Extract the [X, Y] coordinate from the center of the cell holding the provided text.  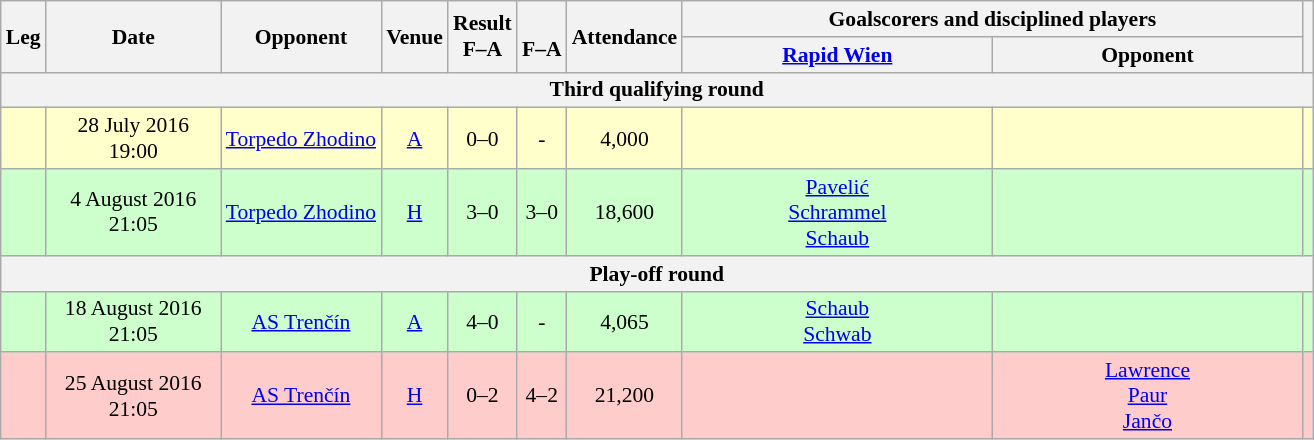
Lawrence Paur Jančo [1147, 396]
25 August 2016 21:05 [134, 396]
Attendance [625, 36]
18 August 2016 21:05 [134, 322]
Venue [414, 36]
4–2 [542, 396]
Pavelić Schrammel Schaub [837, 212]
18,600 [625, 212]
F–A [542, 36]
Date [134, 36]
4–0 [482, 322]
Rapid Wien [837, 55]
4 August 2016 21:05 [134, 212]
ResultF–A [482, 36]
4,065 [625, 322]
Schaub Schwab [837, 322]
0–0 [482, 138]
4,000 [625, 138]
28 July 2016 19:00 [134, 138]
Goalscorers and disciplined players [992, 19]
Leg [24, 36]
Play-off round [657, 274]
0–2 [482, 396]
21,200 [625, 396]
Third qualifying round [657, 90]
